Provide the (X, Y) coordinate of the cell's center where the given text is located.  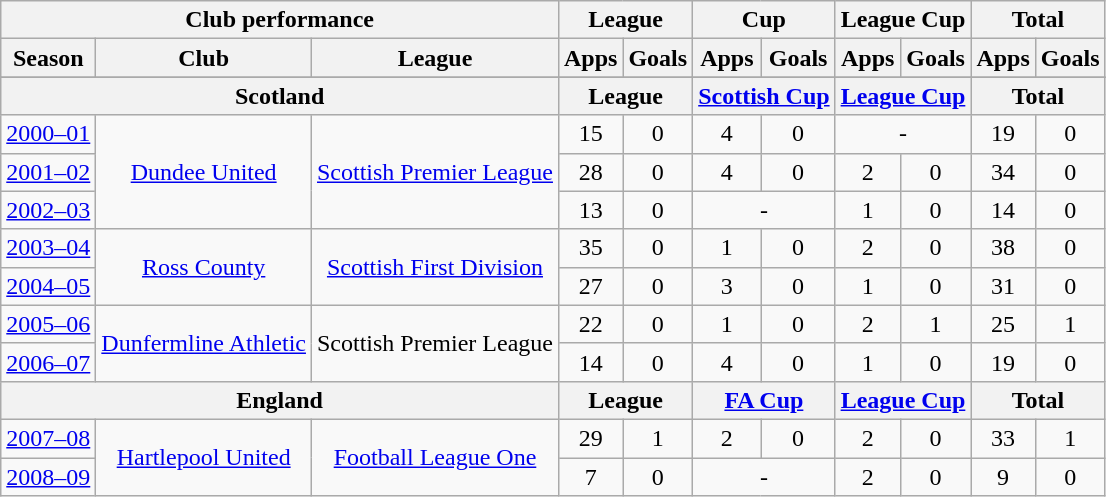
2005–06 (48, 324)
Club (204, 58)
Football League One (434, 457)
2006–07 (48, 362)
Scottish Cup (764, 96)
Ross County (204, 267)
2007–08 (48, 438)
2008–09 (48, 477)
2002–03 (48, 210)
7 (590, 477)
29 (590, 438)
33 (1003, 438)
Hartlepool United (204, 457)
31 (1003, 286)
2000–01 (48, 134)
2003–04 (48, 248)
Club performance (280, 20)
Cup (764, 20)
England (280, 400)
Dundee United (204, 172)
13 (590, 210)
35 (590, 248)
3 (727, 286)
Scotland (280, 96)
2001–02 (48, 172)
27 (590, 286)
Dunfermline Athletic (204, 343)
2004–05 (48, 286)
28 (590, 172)
FA Cup (764, 400)
9 (1003, 477)
25 (1003, 324)
34 (1003, 172)
15 (590, 134)
22 (590, 324)
Season (48, 58)
Scottish First Division (434, 267)
38 (1003, 248)
